Provide the [X, Y] coordinate of the cell's center where the given text is located.  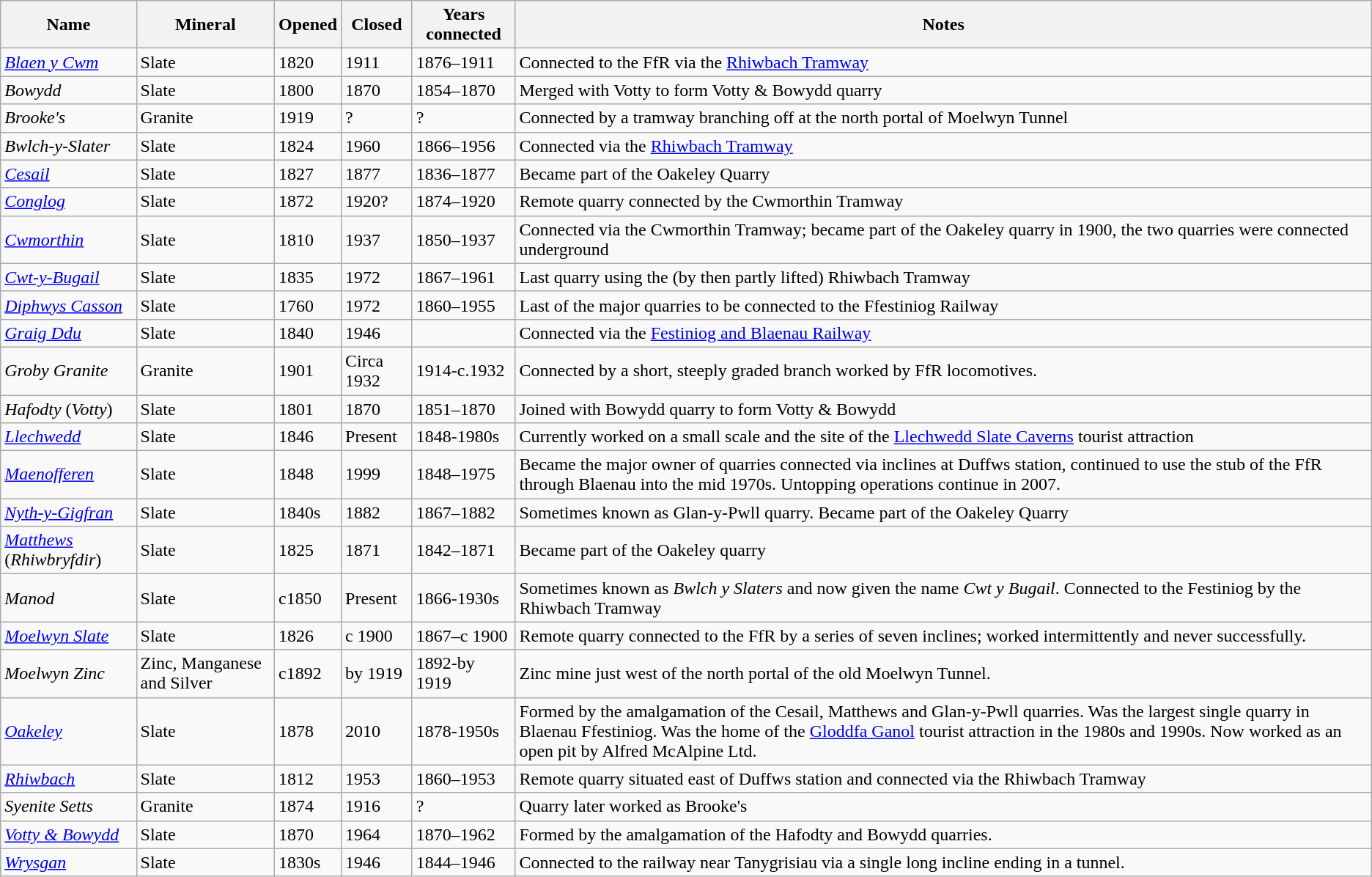
1964 [377, 834]
by 1919 [377, 673]
1878 [308, 731]
1840 [308, 333]
1860–1955 [463, 305]
Groby Granite [69, 371]
Graig Ddu [69, 333]
c1850 [308, 598]
1872 [308, 202]
Cwmorthin [69, 239]
1911 [377, 62]
1878-1950s [463, 731]
Connected via the Festiniog and Blaenau Railway [943, 333]
1871 [377, 550]
Connected to the FfR via the Rhiwbach Tramway [943, 62]
Nyth-y-Gigfran [69, 513]
1812 [308, 779]
Notes [943, 25]
Moelwyn Slate [69, 636]
Wrysgan [69, 862]
Matthews (Rhiwbryfdir) [69, 550]
Conglog [69, 202]
2010 [377, 731]
Zinc, Manganese and Silver [205, 673]
Oakeley [69, 731]
1866–1956 [463, 146]
1842–1871 [463, 550]
1836–1877 [463, 174]
1824 [308, 146]
Bowydd [69, 90]
Manod [69, 598]
1854–1870 [463, 90]
1937 [377, 239]
1901 [308, 371]
1801 [308, 408]
1877 [377, 174]
Brooke's [69, 118]
1867–1882 [463, 513]
Became part of the Oakeley Quarry [943, 174]
Name [69, 25]
c 1900 [377, 636]
Maenofferen [69, 475]
1919 [308, 118]
Zinc mine just west of the north portal of the old Moelwyn Tunnel. [943, 673]
Rhiwbach [69, 779]
1867–c 1900 [463, 636]
1920? [377, 202]
1851–1870 [463, 408]
Moelwyn Zinc [69, 673]
1870–1962 [463, 834]
1830s [308, 862]
Circa 1932 [377, 371]
1866-1930s [463, 598]
Connected via the Rhiwbach Tramway [943, 146]
1850–1937 [463, 239]
Remote quarry connected by the Cwmorthin Tramway [943, 202]
1892-by 1919 [463, 673]
1848-1980s [463, 437]
c1892 [308, 673]
1825 [308, 550]
Cesail [69, 174]
Sometimes known as Bwlch y Slaters and now given the name Cwt y Bugail. Connected to the Festiniog by the Rhiwbach Tramway [943, 598]
1810 [308, 239]
1846 [308, 437]
Opened [308, 25]
1914-c.1932 [463, 371]
Diphwys Casson [69, 305]
Sometimes known as Glan-y-Pwll quarry. Became part of the Oakeley Quarry [943, 513]
1835 [308, 277]
Hafodty (Votty) [69, 408]
1844–1946 [463, 862]
Syenite Setts [69, 807]
Formed by the amalgamation of the Hafodty and Bowydd quarries. [943, 834]
Connected by a short, steeply graded branch worked by FfR locomotives. [943, 371]
Connected via the Cwmorthin Tramway; became part of the Oakeley quarry in 1900, the two quarries were connected underground [943, 239]
Last of the major quarries to be connected to the Ffestiniog Railway [943, 305]
Remote quarry connected to the FfR by a series of seven inclines; worked intermittently and never successfully. [943, 636]
1874 [308, 807]
1874–1920 [463, 202]
1760 [308, 305]
1882 [377, 513]
1848–1975 [463, 475]
Cwt-y-Bugail [69, 277]
1860–1953 [463, 779]
1840s [308, 513]
Llechwedd [69, 437]
Quarry later worked as Brooke's [943, 807]
Merged with Votty to form Votty & Bowydd quarry [943, 90]
1953 [377, 779]
Bwlch-y-Slater [69, 146]
Votty & Bowydd [69, 834]
1999 [377, 475]
1820 [308, 62]
1800 [308, 90]
Mineral [205, 25]
1848 [308, 475]
Blaen y Cwm [69, 62]
Became part of the Oakeley quarry [943, 550]
Remote quarry situated east of Duffws station and connected via the Rhiwbach Tramway [943, 779]
Connected by a tramway branching off at the north portal of Moelwyn Tunnel [943, 118]
1826 [308, 636]
Joined with Bowydd quarry to form Votty & Bowydd [943, 408]
Connected to the railway near Tanygrisiau via a single long incline ending in a tunnel. [943, 862]
1916 [377, 807]
Currently worked on a small scale and the site of the Llechwedd Slate Caverns tourist attraction [943, 437]
1867–1961 [463, 277]
Last quarry using the (by then partly lifted) Rhiwbach Tramway [943, 277]
1960 [377, 146]
Years connected [463, 25]
1827 [308, 174]
Closed [377, 25]
1876–1911 [463, 62]
